Return the (X, Y) coordinate for the center point of the cell that contains the specified text.  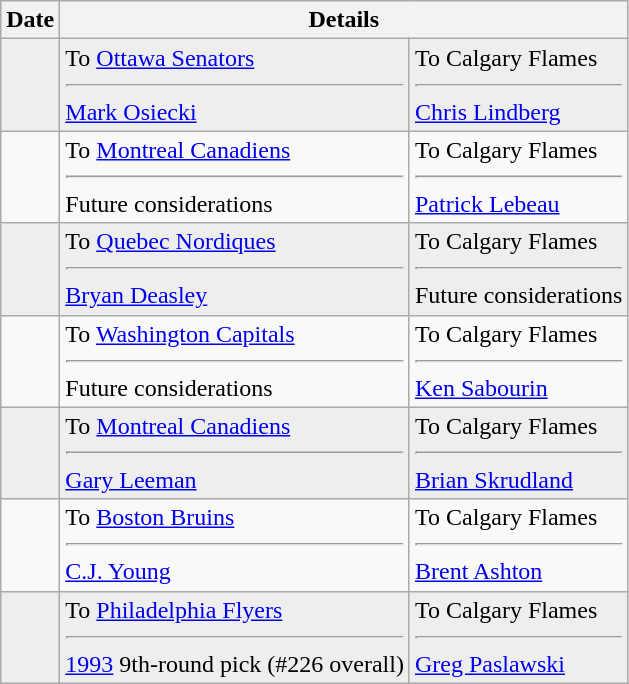
To Quebec NordiquesBryan Deasley (235, 269)
To Calgary FlamesChris Lindberg (518, 85)
To Calgary FlamesBrent Ashton (518, 545)
Date (30, 20)
To Calgary FlamesBrian Skrudland (518, 453)
To Montreal CanadiensFuture considerations (235, 177)
To Washington CapitalsFuture considerations (235, 361)
To Calgary FlamesPatrick Lebeau (518, 177)
To Calgary FlamesKen Sabourin (518, 361)
To Calgary FlamesGreg Paslawski (518, 637)
To Montreal CanadiensGary Leeman (235, 453)
To Calgary FlamesFuture considerations (518, 269)
To Philadelphia Flyers1993 9th-round pick (#226 overall) (235, 637)
Details (344, 20)
To Boston BruinsC.J. Young (235, 545)
To Ottawa SenatorsMark Osiecki (235, 85)
